Identify which cell holds the provided text, then report its (X, Y) central coordinate. 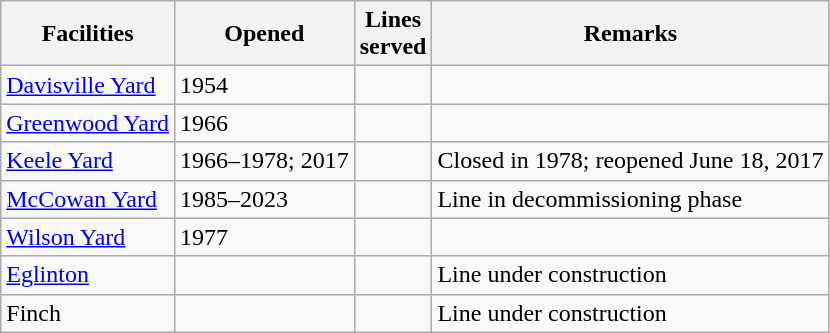
Opened (264, 34)
1954 (264, 85)
Finch (88, 313)
1966 (264, 123)
Line in decommissioning phase (630, 199)
1985–2023 (264, 199)
Closed in 1978; reopened June 18, 2017 (630, 161)
Greenwood Yard (88, 123)
1966–1978; 2017 (264, 161)
McCowan Yard (88, 199)
Davisville Yard (88, 85)
Wilson Yard (88, 237)
Linesserved (393, 34)
Eglinton (88, 275)
1977 (264, 237)
Facilities (88, 34)
Keele Yard (88, 161)
Remarks (630, 34)
